Identify which cell holds the provided text, then report its (X, Y) central coordinate. 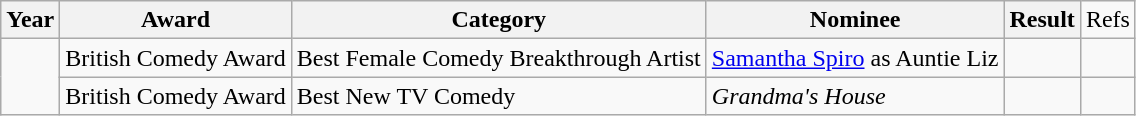
Award (176, 20)
Result (1042, 20)
Refs (1108, 20)
Samantha Spiro as Auntie Liz (855, 58)
Nominee (855, 20)
Category (498, 20)
Year (30, 20)
Best New TV Comedy (498, 96)
Best Female Comedy Breakthrough Artist (498, 58)
Grandma's House (855, 96)
